Find where the given text appears and provide that cell's center as [x, y] coordinate. 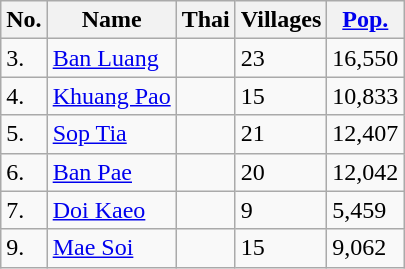
Ban Pae [112, 172]
No. [24, 20]
Thai [206, 20]
Khuang Pao [112, 96]
9. [24, 248]
10,833 [366, 96]
Villages [281, 20]
12,042 [366, 172]
5. [24, 134]
Name [112, 20]
9 [281, 210]
7. [24, 210]
Pop. [366, 20]
16,550 [366, 58]
Ban Luang [112, 58]
12,407 [366, 134]
Sop Tia [112, 134]
Doi Kaeo [112, 210]
5,459 [366, 210]
20 [281, 172]
4. [24, 96]
6. [24, 172]
Mae Soi [112, 248]
9,062 [366, 248]
23 [281, 58]
21 [281, 134]
3. [24, 58]
